Determine the (x, y) coordinate at the center of the cell enclosing the given text.  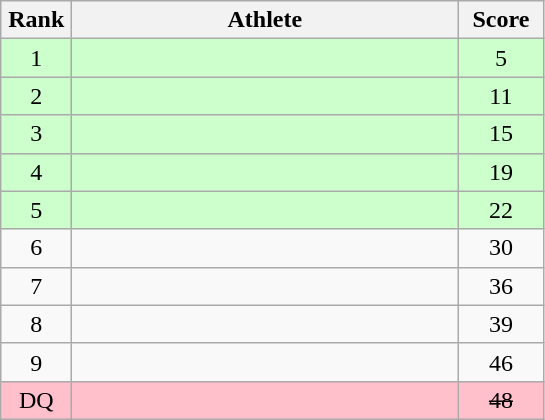
48 (501, 400)
19 (501, 172)
2 (36, 96)
15 (501, 134)
3 (36, 134)
6 (36, 248)
7 (36, 286)
39 (501, 324)
11 (501, 96)
Score (501, 20)
Rank (36, 20)
46 (501, 362)
4 (36, 172)
22 (501, 210)
36 (501, 286)
9 (36, 362)
DQ (36, 400)
Athlete (265, 20)
1 (36, 58)
30 (501, 248)
8 (36, 324)
